Find where the given text appears and provide that cell's center as [X, Y] coordinate. 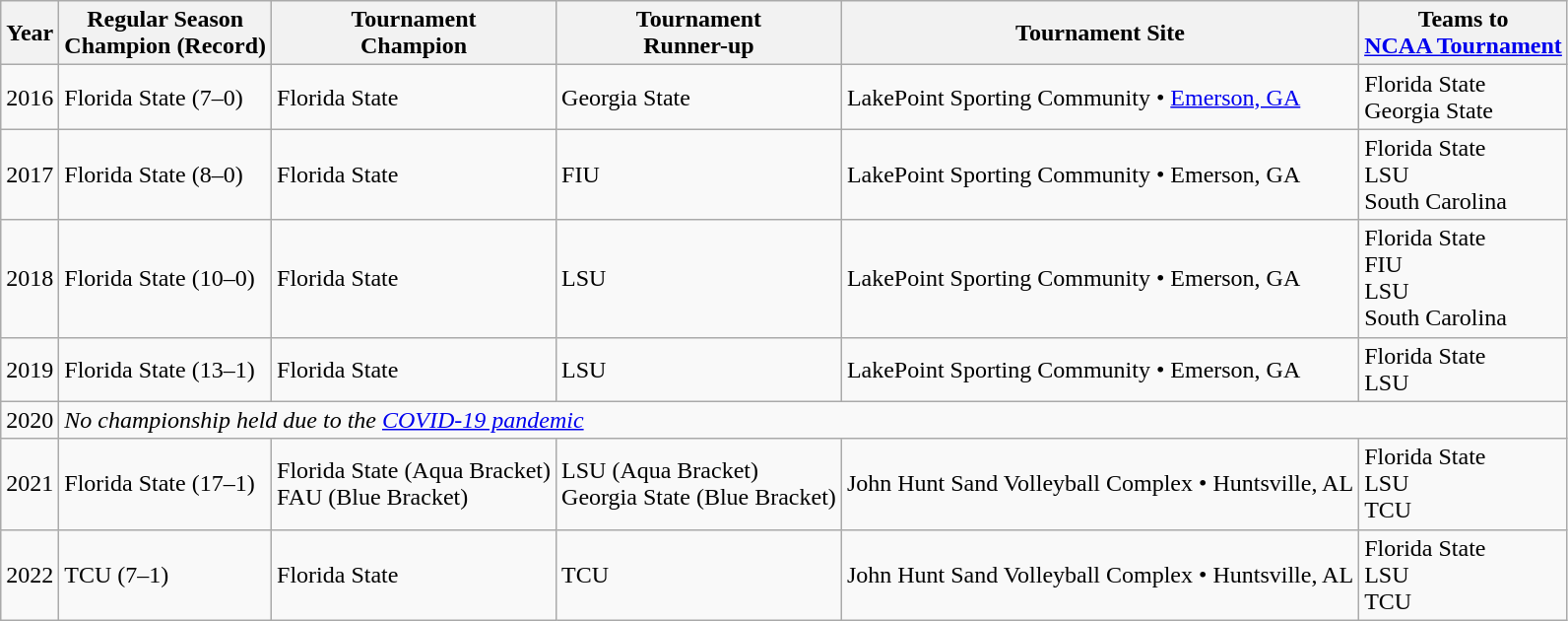
Georgia State [699, 97]
Florida State (7–0) [165, 97]
2019 [30, 369]
No championship held due to the COVID-19 pandemic [814, 420]
Florida StateGeorgia State [1464, 97]
2018 [30, 278]
Florida State (13–1) [165, 369]
TCU [699, 575]
Florida State (17–1) [165, 484]
2020 [30, 420]
2021 [30, 484]
2017 [30, 174]
FIU [699, 174]
Florida State (10–0) [165, 278]
LSU (Aqua Bracket)Georgia State (Blue Bracket) [699, 484]
Teams toNCAA Tournament [1464, 34]
TournamentRunner-up [699, 34]
TournamentChampion [414, 34]
2016 [30, 97]
Florida StateFIULSUSouth Carolina [1464, 278]
2022 [30, 575]
Year [30, 34]
TCU (7–1) [165, 575]
Tournament Site [1099, 34]
Florida StateLSU [1464, 369]
Regular SeasonChampion (Record) [165, 34]
Florida State (8–0) [165, 174]
Florida State (Aqua Bracket)FAU (Blue Bracket) [414, 484]
Florida StateLSUSouth Carolina [1464, 174]
